Find where the given text appears and provide that cell's center as [X, Y] coordinate. 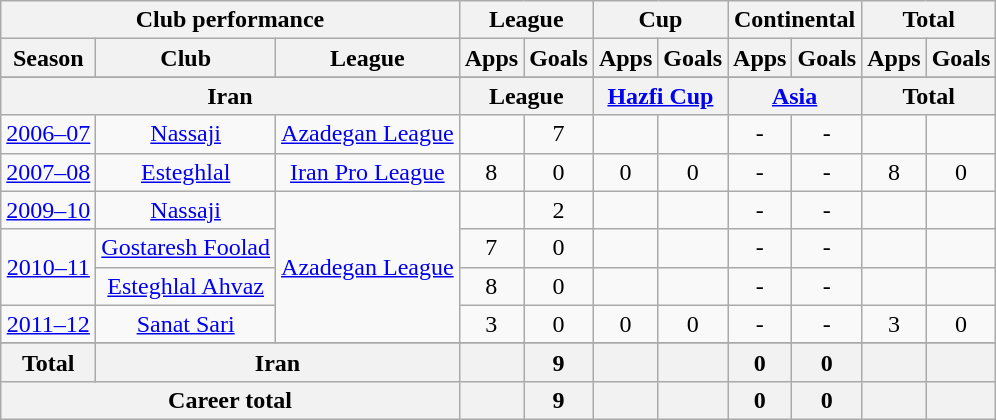
Gostaresh Foolad [186, 248]
Sanat Sari [186, 324]
Season [48, 58]
Cup [660, 20]
Club performance [230, 20]
Club [186, 58]
Hazfi Cup [660, 96]
Esteghlal [186, 172]
2006–07 [48, 134]
2010–11 [48, 267]
2011–12 [48, 324]
2 [559, 210]
2007–08 [48, 172]
Continental [795, 20]
Esteghlal Ahvaz [186, 286]
Iran Pro League [368, 172]
Career total [230, 400]
Asia [795, 96]
2009–10 [48, 210]
